Search for the cell housing the specified text and yield its [x, y] center coordinate. 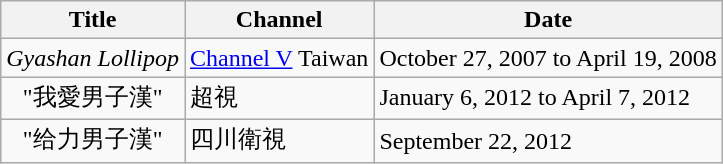
四川衛視 [278, 140]
"给力男子漢" [93, 140]
"我愛男子漢" [93, 98]
September 22, 2012 [548, 140]
October 27, 2007 to April 19, 2008 [548, 58]
January 6, 2012 to April 7, 2012 [548, 98]
Date [548, 20]
Channel V Taiwan [278, 58]
超視 [278, 98]
Title [93, 20]
Gyashan Lollipop [93, 58]
Channel [278, 20]
